Return (x, y) of the center of cell containing provided text 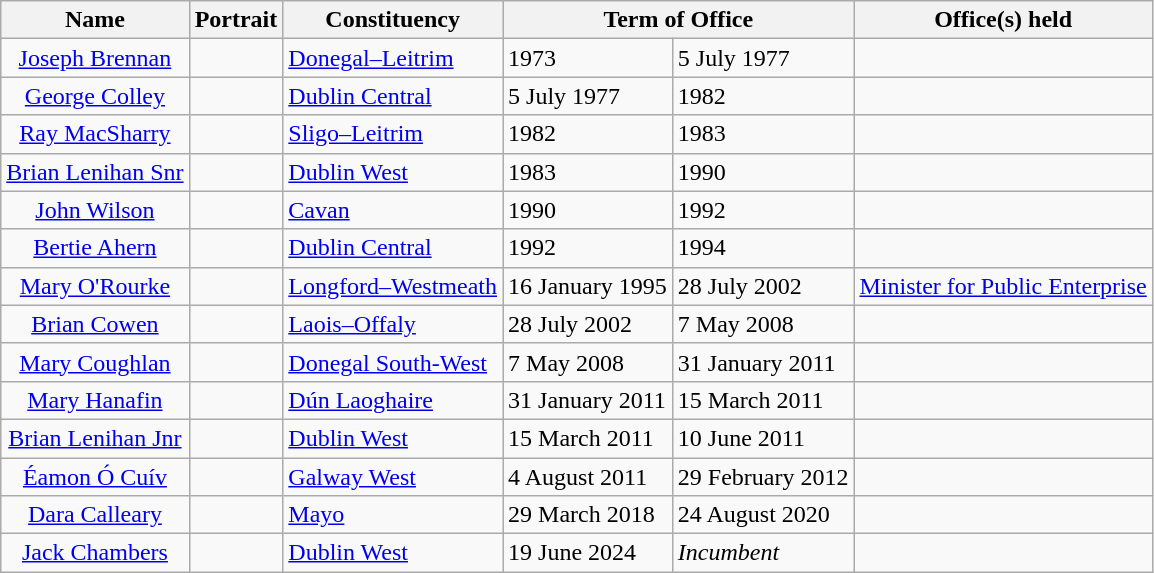
Laois–Offaly (393, 324)
John Wilson (95, 210)
Donegal South-West (393, 362)
Cavan (393, 210)
Term of Office (678, 20)
Jack Chambers (95, 553)
Sligo–Leitrim (393, 134)
Mary Coughlan (95, 362)
Constituency (393, 20)
Joseph Brennan (95, 58)
Minister for Public Enterprise (1003, 286)
Office(s) held (1003, 20)
Name (95, 20)
29 February 2012 (763, 477)
Brian Lenihan Snr (95, 172)
1994 (763, 248)
Dara Calleary (95, 515)
29 March 2018 (588, 515)
Brian Lenihan Jnr (95, 438)
Mary O'Rourke (95, 286)
19 June 2024 (588, 553)
Brian Cowen (95, 324)
4 August 2011 (588, 477)
George Colley (95, 96)
Ray MacSharry (95, 134)
Bertie Ahern (95, 248)
Dún Laoghaire (393, 400)
Donegal–Leitrim (393, 58)
Longford–Westmeath (393, 286)
Mayo (393, 515)
Éamon Ó Cuív (95, 477)
1973 (588, 58)
16 January 1995 (588, 286)
10 June 2011 (763, 438)
Galway West (393, 477)
Portrait (236, 20)
Incumbent (763, 553)
24 August 2020 (763, 515)
Mary Hanafin (95, 400)
